Pinpoint the cell where the given text exists, returning its (x, y) midpoint coordinate. 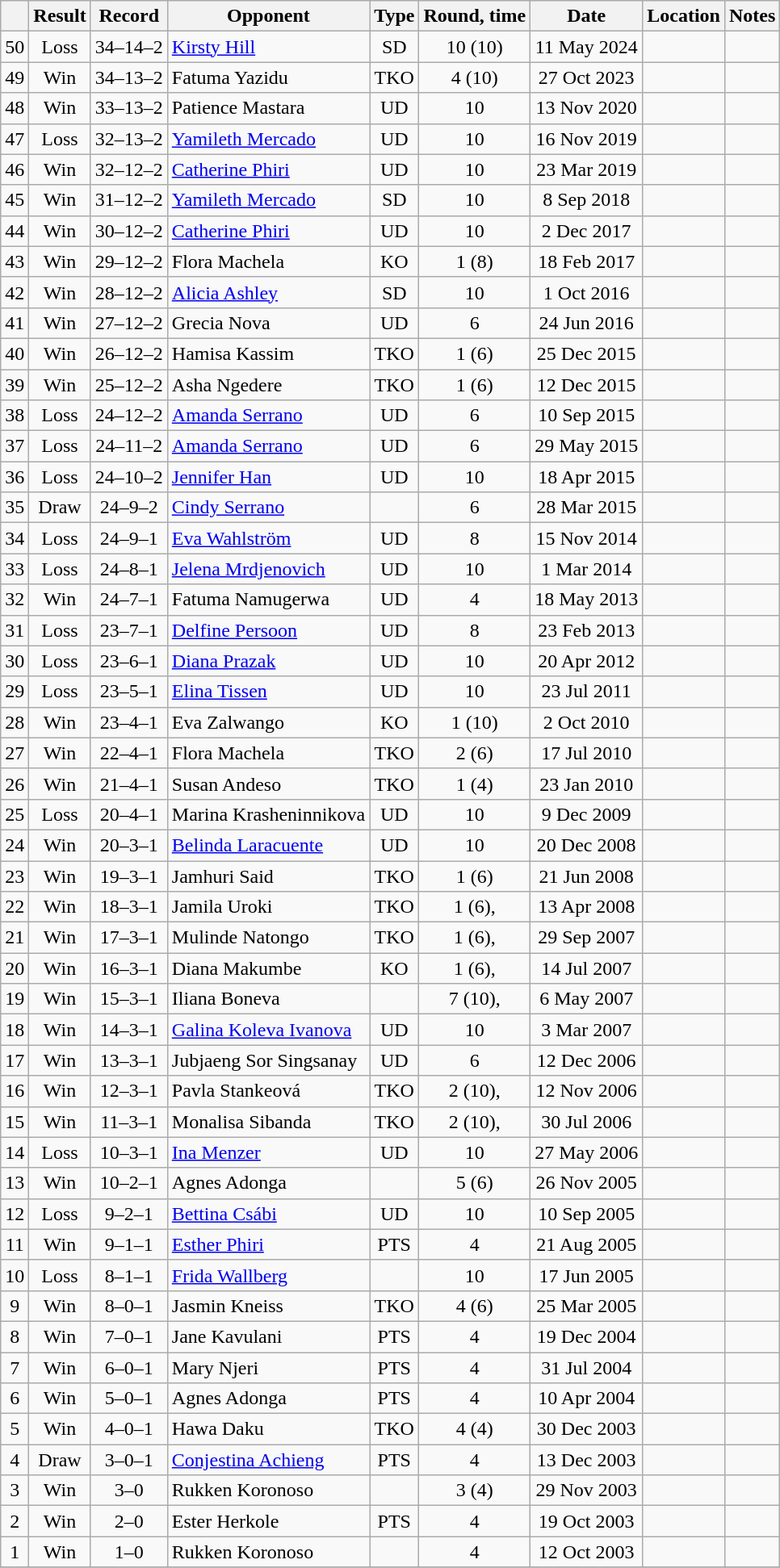
7 (15, 1368)
24–12–2 (129, 416)
32 (15, 600)
35 (15, 508)
29 May 2015 (586, 446)
30 (15, 661)
Hawa Daku (268, 1429)
31 Jul 2004 (586, 1368)
Pavla Stankeová (268, 1091)
23–4–1 (129, 722)
Jamhuri Said (268, 876)
22–4–1 (129, 753)
47 (15, 139)
Fatuma Yazidu (268, 77)
15 Nov 2014 (586, 538)
18 Apr 2015 (586, 477)
7–0–1 (129, 1336)
33 (15, 569)
18–3–1 (129, 907)
Diana Prazak (268, 661)
11 (15, 1244)
23–5–1 (129, 692)
Hamisa Kassim (268, 353)
25 Mar 2005 (586, 1306)
5 (15, 1429)
14–3–1 (129, 1030)
21–4–1 (129, 784)
23 Feb 2013 (586, 630)
21 Aug 2005 (586, 1244)
3 (15, 1491)
2 (6) (475, 753)
5 (6) (475, 1183)
34–14–2 (129, 47)
13–3–1 (129, 1060)
Mary Njeri (268, 1368)
49 (15, 77)
9–2–1 (129, 1214)
10 Sep 2005 (586, 1214)
Kirsty Hill (268, 47)
29 Nov 2003 (586, 1491)
33–13–2 (129, 108)
17 (15, 1060)
12 Nov 2006 (586, 1091)
15 (15, 1122)
Cindy Serrano (268, 508)
Ester Herkole (268, 1521)
Date (586, 16)
Jennifer Han (268, 477)
2–0 (129, 1521)
Mulinde Natongo (268, 938)
14 (15, 1152)
16 Nov 2019 (586, 139)
21 Jun 2008 (586, 876)
44 (15, 231)
21 (15, 938)
16 (15, 1091)
24 (15, 845)
Opponent (268, 16)
34–13–2 (129, 77)
4 (4) (475, 1429)
32–13–2 (129, 139)
Grecia Nova (268, 323)
Patience Mastara (268, 108)
27–12–2 (129, 323)
37 (15, 446)
31–12–2 (129, 200)
28–12–2 (129, 292)
8 Sep 2018 (586, 200)
29–12–2 (129, 261)
Iliana Boneva (268, 999)
41 (15, 323)
17 Jul 2010 (586, 753)
34 (15, 538)
13 (15, 1183)
19–3–1 (129, 876)
2 Oct 2010 (586, 722)
Esther Phiri (268, 1244)
25 (15, 814)
20 Apr 2012 (586, 661)
23 Jan 2010 (586, 784)
20 Dec 2008 (586, 845)
38 (15, 416)
Location (684, 16)
12 Dec 2006 (586, 1060)
25–12–2 (129, 385)
7 (10), (475, 999)
1 (4) (475, 784)
Record (129, 16)
29 (15, 692)
Frida Wallberg (268, 1275)
12–3–1 (129, 1091)
6–0–1 (129, 1368)
Fatuma Namugerwa (268, 600)
18 Feb 2017 (586, 261)
26–12–2 (129, 353)
30–12–2 (129, 231)
Jasmin Kneiss (268, 1306)
3 (4) (475, 1491)
Jane Kavulani (268, 1336)
23 Jul 2011 (586, 692)
Alicia Ashley (268, 292)
20–3–1 (129, 845)
28 Mar 2015 (586, 508)
Marina Krasheninnikova (268, 814)
23–7–1 (129, 630)
13 Dec 2003 (586, 1460)
25 Dec 2015 (586, 353)
Result (60, 16)
36 (15, 477)
39 (15, 385)
23–6–1 (129, 661)
Eva Zalwango (268, 722)
3–0–1 (129, 1460)
17–3–1 (129, 938)
Delfine Persoon (268, 630)
9 (15, 1306)
Round, time (475, 16)
4 (6) (475, 1306)
12 Dec 2015 (586, 385)
Type (394, 16)
1–0 (129, 1552)
Notes (752, 16)
3 Mar 2007 (586, 1030)
Diana Makumbe (268, 968)
15–3–1 (129, 999)
1 (10) (475, 722)
24–9–1 (129, 538)
30 Jul 2006 (586, 1122)
19 Oct 2003 (586, 1521)
23 (15, 876)
30 Dec 2003 (586, 1429)
19 (15, 999)
10 Sep 2015 (586, 416)
22 (15, 907)
40 (15, 353)
42 (15, 292)
43 (15, 261)
Monalisa Sibanda (268, 1122)
Jamila Uroki (268, 907)
1 Oct 2016 (586, 292)
23 Mar 2019 (586, 169)
5–0–1 (129, 1399)
29 Sep 2007 (586, 938)
24 Jun 2016 (586, 323)
13 Nov 2020 (586, 108)
32–12–2 (129, 169)
11–3–1 (129, 1122)
1 (15, 1552)
Galina Koleva Ivanova (268, 1030)
45 (15, 200)
Asha Ngedere (268, 385)
24–9–2 (129, 508)
11 May 2024 (586, 47)
Bettina Csábi (268, 1214)
9–1–1 (129, 1244)
4 (10) (475, 77)
20–4–1 (129, 814)
50 (15, 47)
16–3–1 (129, 968)
Conjestina Achieng (268, 1460)
8–1–1 (129, 1275)
48 (15, 108)
Elina Tissen (268, 692)
Susan Andeso (268, 784)
10–2–1 (129, 1183)
27 (15, 753)
12 (15, 1214)
24–11–2 (129, 446)
24–10–2 (129, 477)
4–0–1 (129, 1429)
31 (15, 630)
19 Dec 2004 (586, 1336)
3–0 (129, 1491)
12 Oct 2003 (586, 1552)
18 (15, 1030)
Jubjaeng Sor Singsanay (268, 1060)
Jelena Mrdjenovich (268, 569)
2 (15, 1521)
13 Apr 2008 (586, 907)
18 May 2013 (586, 600)
Eva Wahlström (268, 538)
9 Dec 2009 (586, 814)
Belinda Laracuente (268, 845)
28 (15, 722)
20 (15, 968)
26 (15, 784)
6 May 2007 (586, 999)
14 Jul 2007 (586, 968)
1 (8) (475, 261)
46 (15, 169)
24–7–1 (129, 600)
Ina Menzer (268, 1152)
24–8–1 (129, 569)
27 May 2006 (586, 1152)
10 Apr 2004 (586, 1399)
2 Dec 2017 (586, 231)
1 Mar 2014 (586, 569)
10 (10) (475, 47)
26 Nov 2005 (586, 1183)
8–0–1 (129, 1306)
17 Jun 2005 (586, 1275)
27 Oct 2023 (586, 77)
10–3–1 (129, 1152)
